For the text-containing cell, return its midpoint in [X, Y] coordinate format. 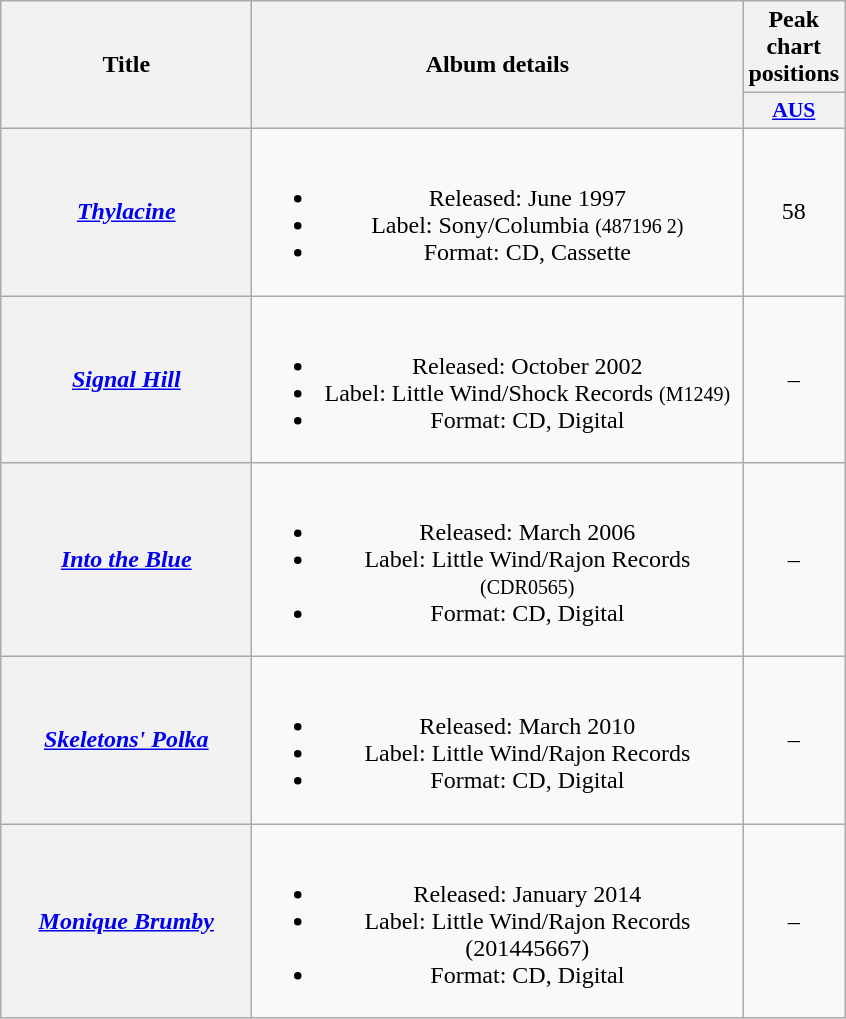
Into the Blue [126, 560]
Title [126, 65]
58 [794, 212]
Released: March 2006Label: Little Wind/Rajon Records (CDR0565)Format: CD, Digital [498, 560]
Album details [498, 65]
Thylacine [126, 212]
Released: October 2002Label: Little Wind/Shock Records (M1249)Format: CD, Digital [498, 380]
Monique Brumby [126, 921]
Released: June 1997Label: Sony/Columbia (487196 2)Format: CD, Cassette [498, 212]
Released: March 2010Label: Little Wind/Rajon RecordsFormat: CD, Digital [498, 740]
Signal Hill [126, 380]
Released: January 2014Label: Little Wind/Rajon Records (201445667)Format: CD, Digital [498, 921]
Peak chart positions [794, 47]
Skeletons' Polka [126, 740]
AUS [794, 111]
